Return [x, y] of the center of cell containing provided text 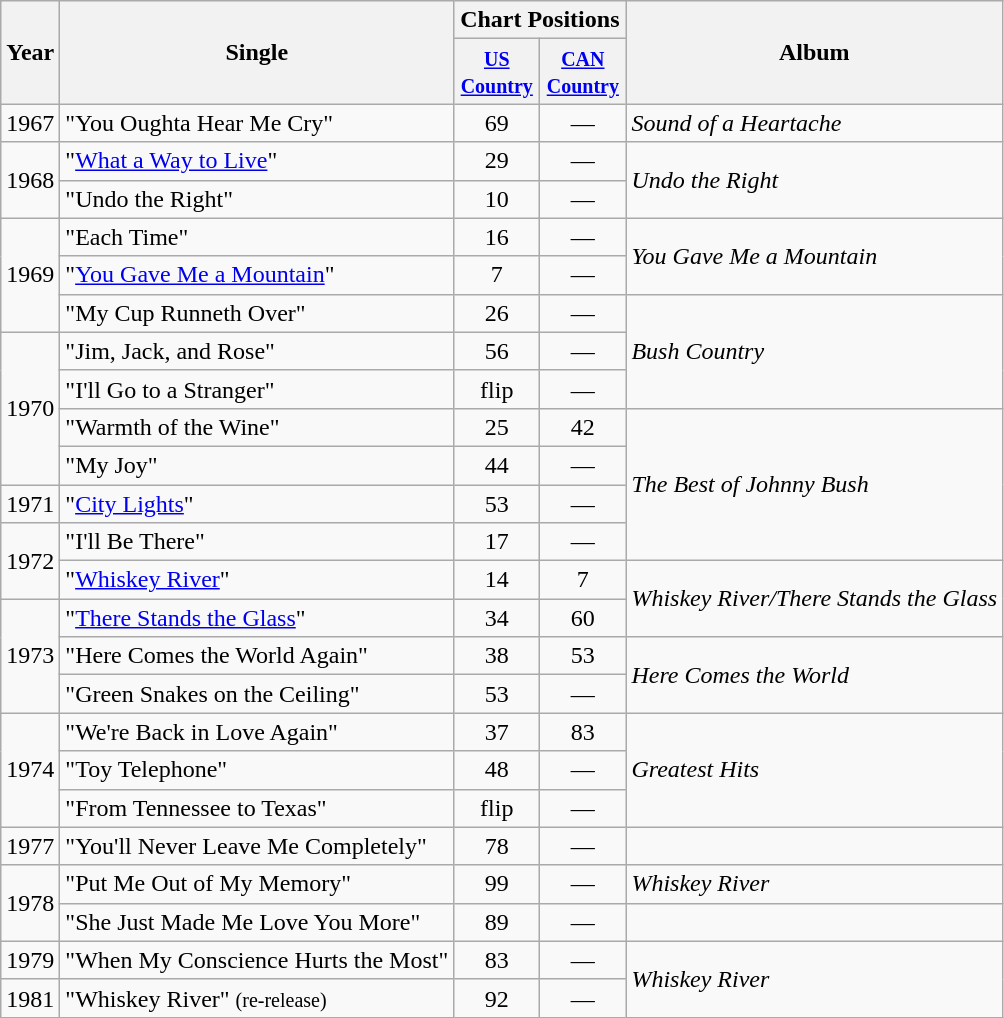
29 [497, 161]
Here Comes the World [814, 675]
48 [497, 770]
"Put Me Out of My Memory" [257, 884]
37 [497, 732]
"You Gave Me a Mountain" [257, 275]
1971 [30, 503]
1967 [30, 123]
Undo the Right [814, 180]
"Green Snakes on the Ceiling" [257, 694]
42 [583, 427]
1974 [30, 770]
"Jim, Jack, and Rose" [257, 351]
"I'll Be There" [257, 542]
CAN Country [583, 72]
10 [497, 199]
"Undo the Right" [257, 199]
1968 [30, 180]
"Toy Telephone" [257, 770]
"My Joy" [257, 465]
60 [583, 618]
38 [497, 656]
1969 [30, 275]
"What a Way to Live" [257, 161]
1978 [30, 903]
25 [497, 427]
"I'll Go to a Stranger" [257, 389]
"When My Conscience Hurts the Most" [257, 960]
"Whiskey River" (re-release) [257, 998]
"Each Time" [257, 237]
92 [497, 998]
1973 [30, 656]
69 [497, 123]
You Gave Me a Mountain [814, 256]
"My Cup Runneth Over" [257, 313]
1979 [30, 960]
Single [257, 52]
17 [497, 542]
"We're Back in Love Again" [257, 732]
"You Oughta Hear Me Cry" [257, 123]
16 [497, 237]
"There Stands the Glass" [257, 618]
Year [30, 52]
1981 [30, 998]
"You'll Never Leave Me Completely" [257, 846]
"City Lights" [257, 503]
Bush Country [814, 351]
78 [497, 846]
1972 [30, 561]
"From Tennessee to Texas" [257, 808]
26 [497, 313]
89 [497, 922]
"She Just Made Me Love You More" [257, 922]
34 [497, 618]
14 [497, 580]
1970 [30, 408]
The Best of Johnny Bush [814, 484]
"Whiskey River" [257, 580]
Greatest Hits [814, 770]
56 [497, 351]
Sound of a Heartache [814, 123]
44 [497, 465]
99 [497, 884]
"Here Comes the World Again" [257, 656]
Album [814, 52]
Chart Positions [540, 20]
US Country [497, 72]
"Warmth of the Wine" [257, 427]
1977 [30, 846]
Whiskey River/There Stands the Glass [814, 599]
